Scan for the cell matching the given text and deliver its [X, Y] coordinate at center. 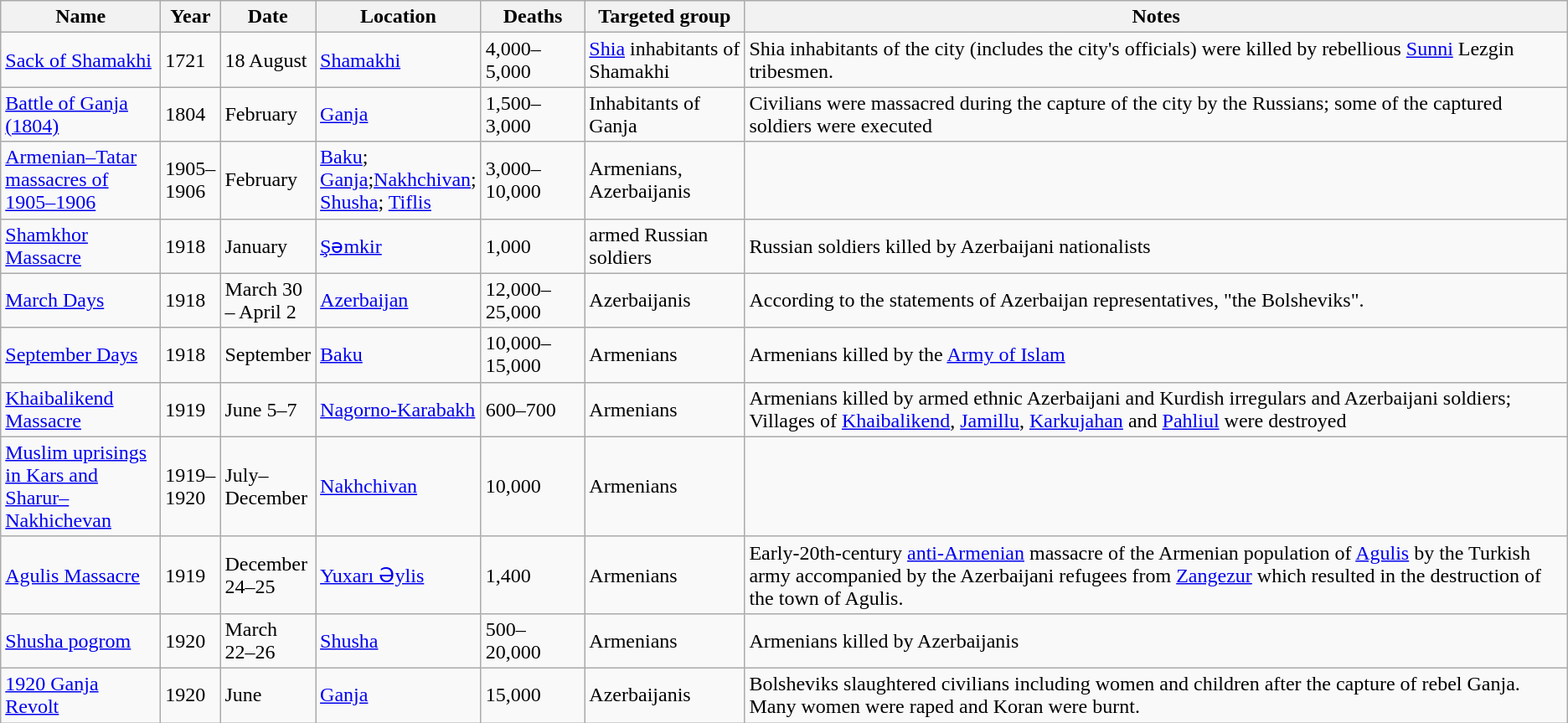
Baku; Ganja;Nakhchivan; Shusha; Tiflis [399, 180]
Targeted group [665, 17]
Armenians killed by Azerbaijanis [1156, 640]
September [268, 355]
1919–1920 [191, 486]
1920 Ganja Revolt [80, 695]
1,000 [533, 246]
December 24–25 [268, 575]
500–20,000 [533, 640]
Nagorno-Karabakh [399, 409]
Azerbaijan [399, 300]
Inhabitants of Ganja [665, 114]
Name [80, 17]
March Days [80, 300]
4,000–5,000 [533, 60]
18 August [268, 60]
Shusha [399, 640]
Shamakhi [399, 60]
Sack of Shamakhi [80, 60]
Şəmkir [399, 246]
Location [399, 17]
600–700 [533, 409]
Date [268, 17]
March 22–26 [268, 640]
Shamkhor Massacre [80, 246]
June 5–7 [268, 409]
Russian soldiers killed by Azerbaijani nationalists [1156, 246]
Agulis Massacre [80, 575]
15,000 [533, 695]
Muslim uprisings in Kars and Sharur–Nakhichevan [80, 486]
1,400 [533, 575]
Deaths [533, 17]
June [268, 695]
Battle of Ganja (1804) [80, 114]
Shusha pogrom [80, 640]
Armenians killed by the Army of Islam [1156, 355]
Khaibalikend Massacre [80, 409]
Year [191, 17]
Baku [399, 355]
1721 [191, 60]
Shia inhabitants of Shamakhi [665, 60]
Bolsheviks slaughtered civilians including women and children after the capture of rebel Ganja. Many women were raped and Koran were burnt. [1156, 695]
Nakhchivan [399, 486]
1,500–3,000 [533, 114]
Armenians, Azerbaijanis [665, 180]
September Days [80, 355]
March 30 – April 2 [268, 300]
12,000–25,000 [533, 300]
Yuxarı Əylis [399, 575]
July–December [268, 486]
Notes [1156, 17]
1804 [191, 114]
Armenian–Tatar massacres of 1905–1906 [80, 180]
10,000–15,000 [533, 355]
armed Russian soldiers [665, 246]
According to the statements of Azerbaijan representatives, "the Bolsheviks". [1156, 300]
January [268, 246]
Shia inhabitants of the city (includes the city's officials) were killed by rebellious Sunni Lezgin tribesmen. [1156, 60]
Civilians were massacred during the capture of the city by the Russians; some of the captured soldiers were executed [1156, 114]
3,000–10,000 [533, 180]
1905–1906 [191, 180]
10,000 [533, 486]
